For the text-containing cell, return its midpoint in (x, y) coordinate format. 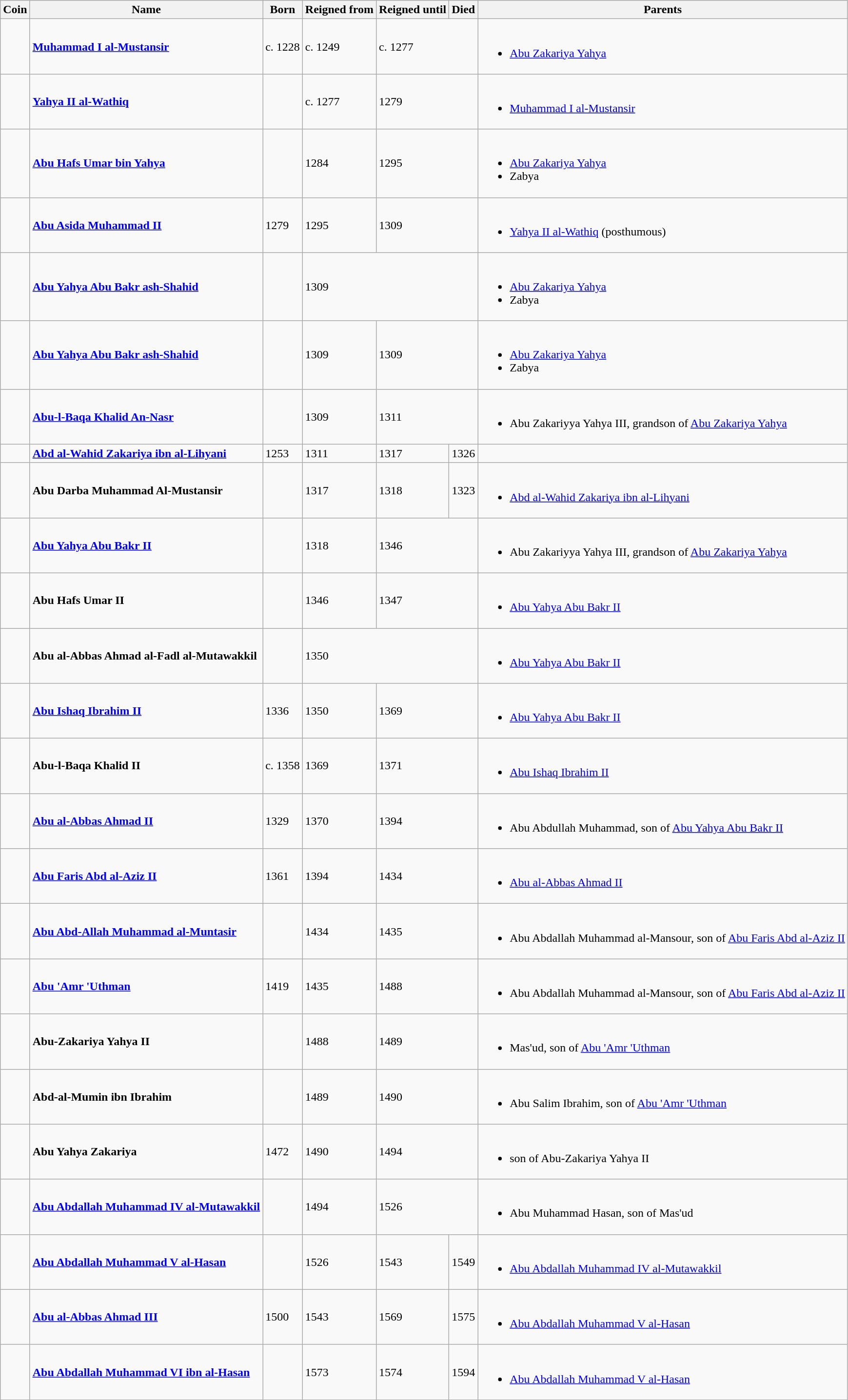
Name (146, 10)
Died (463, 10)
Abu Faris Abd al-Aziz II (146, 876)
1500 (283, 1317)
Reigned until (413, 10)
Parents (663, 10)
Yahya II al-Wathiq (posthumous) (663, 225)
Coin (15, 10)
1419 (283, 987)
c. 1249 (339, 47)
Abu Salim Ibrahim, son of Abu 'Amr 'Uthman (663, 1097)
1569 (413, 1317)
Abu-Zakariya Yahya II (146, 1041)
1575 (463, 1317)
1336 (283, 711)
Abu Abdallah Muhammad VI ibn al-Hasan (146, 1372)
1594 (463, 1372)
1323 (463, 490)
1472 (283, 1151)
Abu Yahya Zakariya (146, 1151)
1284 (339, 163)
Abu Zakariya Yahya (663, 47)
son of Abu-Zakariya Yahya II (663, 1151)
1573 (339, 1372)
1370 (339, 821)
Abu-l-Baqa Khalid An-Nasr (146, 416)
Abd-al-Mumin ibn Ibrahim (146, 1097)
Mas'ud, son of Abu 'Amr 'Uthman (663, 1041)
Yahya II al-Wathiq (146, 101)
1329 (283, 821)
Abu Hafs Umar II (146, 601)
c. 1358 (283, 766)
Abu Asida Muhammad II (146, 225)
1326 (463, 453)
Abu 'Amr 'Uthman (146, 987)
Born (283, 10)
1347 (427, 601)
c. 1228 (283, 47)
Abu-l-Baqa Khalid II (146, 766)
Abu al-Abbas Ahmad III (146, 1317)
1361 (283, 876)
Abu Abd-Allah Muhammad al-Muntasir (146, 931)
1253 (283, 453)
Abu Hafs Umar bin Yahya (146, 163)
Abu al-Abbas Ahmad al-Fadl al-Mutawakkil (146, 655)
1574 (413, 1372)
1371 (427, 766)
Abu Muhammad Hasan, son of Mas'ud (663, 1207)
Reigned from (339, 10)
Abu Darba Muhammad Al-Mustansir (146, 490)
1549 (463, 1262)
Abu Abdullah Muhammad, son of Abu Yahya Abu Bakr II (663, 821)
